Locate the cell with the specified text and output its [x, y] center coordinate. 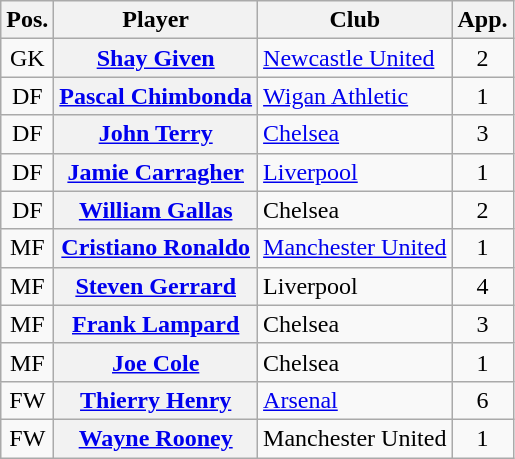
Steven Gerrard [156, 286]
Pascal Chimbonda [156, 96]
GK [28, 58]
Player [156, 20]
App. [482, 20]
6 [482, 400]
Cristiano Ronaldo [156, 248]
Jamie Carragher [156, 172]
Wayne Rooney [156, 438]
Frank Lampard [156, 324]
Shay Given [156, 58]
4 [482, 286]
Club [355, 20]
Joe Cole [156, 362]
William Gallas [156, 210]
Thierry Henry [156, 400]
Pos. [28, 20]
Newcastle United [355, 58]
John Terry [156, 134]
Wigan Athletic [355, 96]
Arsenal [355, 400]
